Return (x, y) of the center of cell containing provided text 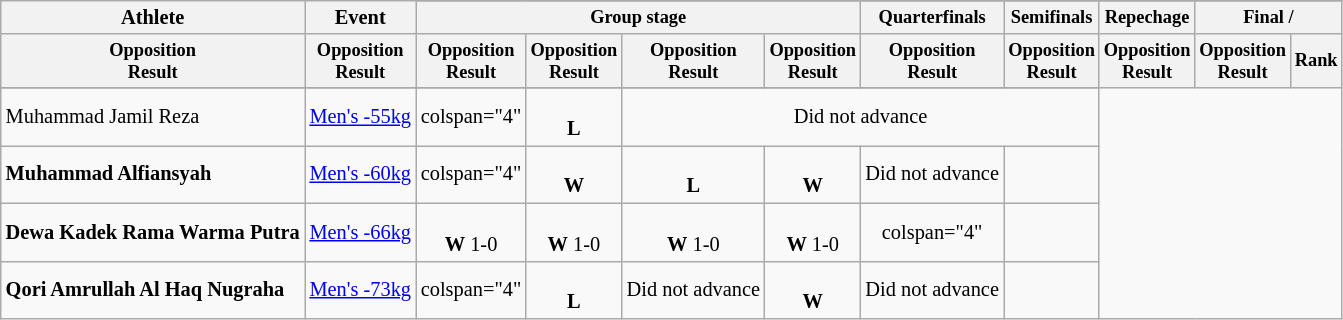
Men's -66kg (360, 232)
Men's -55kg (360, 117)
Men's -73kg (360, 290)
Men's -60kg (360, 174)
Group stage (638, 17)
Quarterfinals (932, 17)
Muhammad Jamil Reza (153, 117)
Muhammad Alfiansyah (153, 174)
Athlete (153, 17)
Final / (1268, 17)
Dewa Kadek Rama Warma Putra (153, 232)
Rank (1316, 61)
Semifinals (1052, 17)
Repechage (1147, 17)
Qori Amrullah Al Haq Nugraha (153, 290)
Event (360, 17)
